From the cell containing the given text, extract its center point as [X, Y] coordinate. 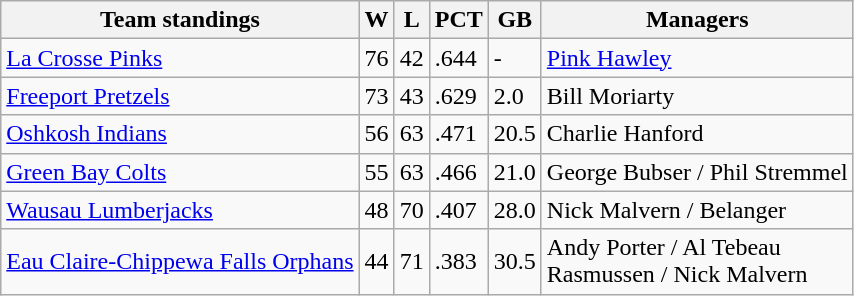
PCT [458, 20]
21.0 [514, 172]
Green Bay Colts [180, 172]
.629 [458, 96]
70 [412, 210]
.644 [458, 58]
43 [412, 96]
20.5 [514, 134]
Oshkosh Indians [180, 134]
44 [376, 262]
Andy Porter / Al Tebeau Rasmussen / Nick Malvern [697, 262]
W [376, 20]
76 [376, 58]
Charlie Hanford [697, 134]
2.0 [514, 96]
Bill Moriarty [697, 96]
Eau Claire-Chippewa Falls Orphans [180, 262]
Managers [697, 20]
Team standings [180, 20]
Pink Hawley [697, 58]
.471 [458, 134]
30.5 [514, 262]
56 [376, 134]
George Bubser / Phil Stremmel [697, 172]
La Crosse Pinks [180, 58]
Freeport Pretzels [180, 96]
Nick Malvern / Belanger [697, 210]
GB [514, 20]
L [412, 20]
.466 [458, 172]
55 [376, 172]
- [514, 58]
48 [376, 210]
28.0 [514, 210]
.407 [458, 210]
Wausau Lumberjacks [180, 210]
71 [412, 262]
.383 [458, 262]
73 [376, 96]
42 [412, 58]
